Pinpoint the cell where the given text exists, returning its [x, y] midpoint coordinate. 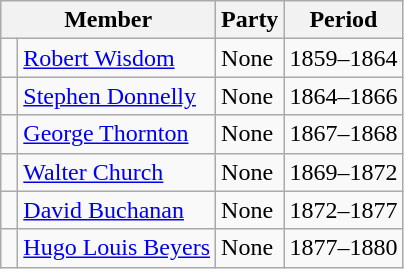
1867–1868 [344, 134]
David Buchanan [117, 210]
Walter Church [117, 172]
1872–1877 [344, 210]
1877–1880 [344, 248]
Member [108, 20]
Stephen Donnelly [117, 96]
Period [344, 20]
Hugo Louis Beyers [117, 248]
1859–1864 [344, 58]
1864–1866 [344, 96]
Party [250, 20]
George Thornton [117, 134]
Robert Wisdom [117, 58]
1869–1872 [344, 172]
